Extract the [x, y] coordinate from the center of the cell holding the provided text.  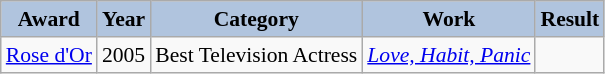
Category [256, 19]
Best Television Actress [256, 55]
2005 [124, 55]
Rose d'Or [49, 55]
Work [448, 19]
Love, Habit, Panic [448, 55]
Award [49, 19]
Result [570, 19]
Year [124, 19]
